Output the [x, y] coordinate of the center of the cell containing the given text.  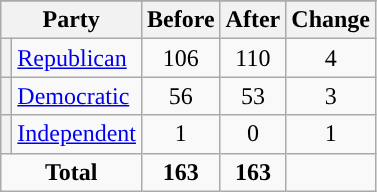
After [253, 20]
4 [331, 58]
Republican [77, 58]
Democratic [77, 96]
Independent [77, 134]
56 [180, 96]
106 [180, 58]
Total [72, 172]
0 [253, 134]
3 [331, 96]
Before [180, 20]
53 [253, 96]
Party [72, 20]
110 [253, 58]
Change [331, 20]
